For the text-containing cell, return its midpoint in (x, y) coordinate format. 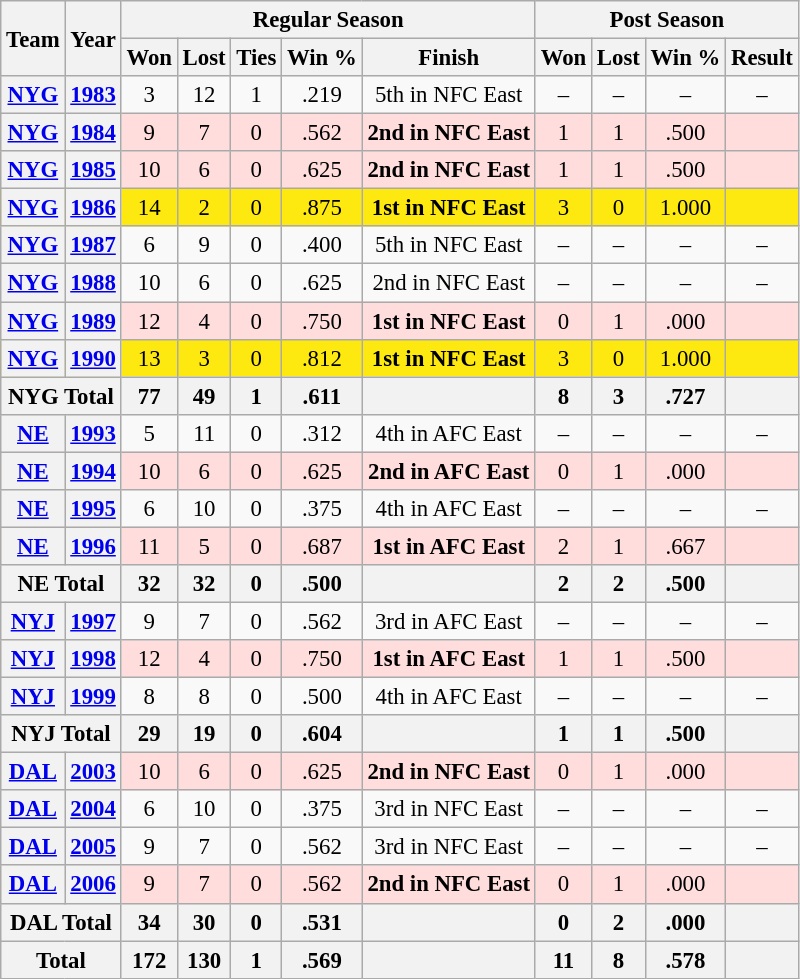
1983 (93, 95)
130 (204, 960)
Regular Season (328, 20)
30 (204, 922)
1993 (93, 433)
.569 (322, 960)
.531 (322, 922)
172 (149, 960)
34 (149, 922)
.687 (322, 546)
NE Total (61, 584)
.875 (322, 208)
Team (33, 38)
1990 (93, 358)
1994 (93, 471)
1989 (93, 321)
DAL Total (61, 922)
1985 (93, 170)
.604 (322, 734)
13 (149, 358)
Post Season (666, 20)
14 (149, 208)
19 (204, 734)
.578 (685, 960)
77 (149, 396)
29 (149, 734)
1987 (93, 245)
NYJ Total (61, 734)
1999 (93, 697)
.312 (322, 433)
.812 (322, 358)
1998 (93, 659)
2nd in AFC East (448, 471)
2006 (93, 885)
NYG Total (61, 396)
Finish (448, 58)
1986 (93, 208)
3rd in AFC East (448, 621)
1988 (93, 283)
1995 (93, 509)
.219 (322, 95)
2005 (93, 847)
.400 (322, 245)
Total (61, 960)
2004 (93, 809)
1984 (93, 133)
.611 (322, 396)
.667 (685, 546)
49 (204, 396)
Ties (256, 58)
Result (762, 58)
1996 (93, 546)
1997 (93, 621)
2003 (93, 772)
.727 (685, 396)
Year (93, 38)
